From the cell containing the given text, extract its center point as [x, y] coordinate. 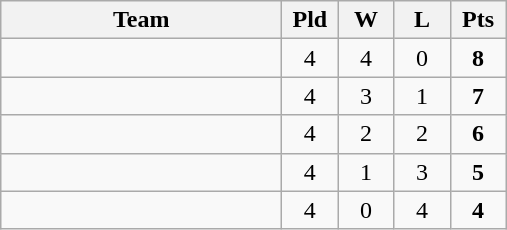
Pts [478, 20]
8 [478, 58]
Pld [310, 20]
L [422, 20]
5 [478, 172]
Team [142, 20]
W [366, 20]
7 [478, 96]
6 [478, 134]
